Locate the cell with the specified text and output its (x, y) center coordinate. 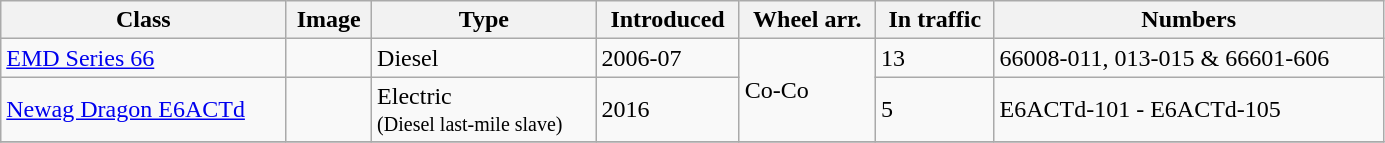
Numbers (1188, 20)
E6ACTd-101 - E6ACTd-105 (1188, 110)
Diesel (484, 58)
Type (484, 20)
2016 (668, 110)
Wheel arr. (807, 20)
Introduced (668, 20)
13 (935, 58)
Image (329, 20)
2006-07 (668, 58)
In traffic (935, 20)
Class (144, 20)
Electric(Diesel last-mile slave) (484, 110)
Co-Co (807, 90)
5 (935, 110)
EMD Series 66 (144, 58)
Newag Dragon E6ACTd (144, 110)
66008-011, 013-015 & 66601-606 (1188, 58)
